Return the (X, Y) coordinate for the center point of the cell that contains the specified text.  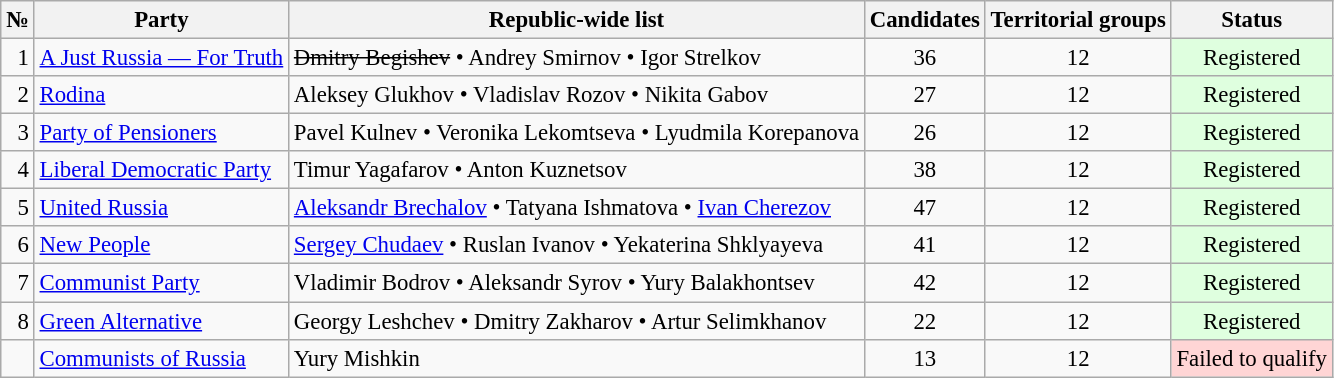
5 (18, 208)
Communist Party (161, 283)
Dmitry Begishev • Andrey Smirnov • Igor Strelkov (577, 58)
Failed to qualify (1252, 358)
Yury Mishkin (577, 358)
41 (924, 245)
38 (924, 170)
27 (924, 95)
6 (18, 245)
3 (18, 133)
Sergey Chudaev • Ruslan Ivanov • Yekaterina Shklyayeva (577, 245)
8 (18, 321)
New People (161, 245)
1 (18, 58)
Candidates (924, 20)
Timur Yagafarov • Anton Kuznetsov (577, 170)
A Just Russia — For Truth (161, 58)
Communists of Russia (161, 358)
Aleksandr Brechalov • Tatyana Ishmatova • Ivan Cherezov (577, 208)
26 (924, 133)
Rodina (161, 95)
№ (18, 20)
Party (161, 20)
Party of Pensioners (161, 133)
36 (924, 58)
Republic-wide list (577, 20)
7 (18, 283)
Liberal Democratic Party (161, 170)
47 (924, 208)
Aleksey Glukhov • Vladislav Rozov • Nikita Gabov (577, 95)
4 (18, 170)
Status (1252, 20)
Green Alternative (161, 321)
22 (924, 321)
Georgy Leshchev • Dmitry Zakharov • Artur Selimkhanov (577, 321)
Pavel Kulnev • Veronika Lekomtseva • Lyudmila Korepanova (577, 133)
United Russia (161, 208)
Territorial groups (1078, 20)
42 (924, 283)
Vladimir Bodrov • Aleksandr Syrov • Yury Balakhontsev (577, 283)
13 (924, 358)
2 (18, 95)
